Search for the cell housing the specified text and yield its [X, Y] center coordinate. 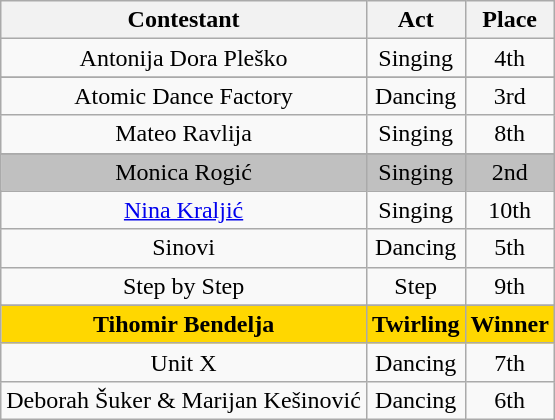
Place [510, 20]
Twirling [416, 324]
Step by Step [184, 286]
2nd [510, 172]
Mateo Ravlija [184, 134]
6th [510, 400]
Deborah Šuker & Marijan Kešinović [184, 400]
10th [510, 210]
Sinovi [184, 248]
5th [510, 248]
Contestant [184, 20]
3rd [510, 96]
7th [510, 362]
Antonija Dora Pleško [184, 58]
4th [510, 58]
Monica Rogić [184, 172]
9th [510, 286]
Step [416, 286]
Atomic Dance Factory [184, 96]
Winner [510, 324]
Unit X [184, 362]
8th [510, 134]
Nina Kraljić [184, 210]
Tihomir Bendelja [184, 324]
Act [416, 20]
